Provide the (X, Y) coordinate of the cell's center where the given text is located.  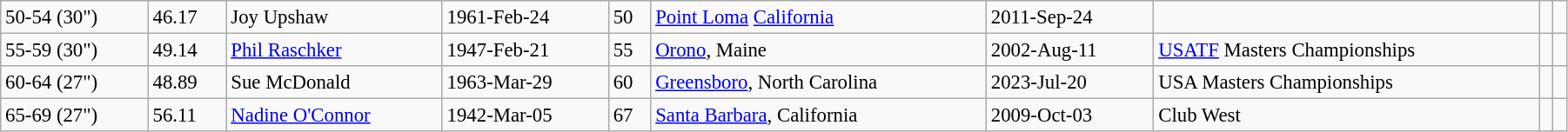
65-69 (27") (75, 115)
USA Masters Championships (1347, 82)
2009-Oct-03 (1070, 115)
Greensboro, North Carolina (819, 82)
1963-Mar-29 (526, 82)
50-54 (30") (75, 17)
67 (629, 115)
50 (629, 17)
USATF Masters Championships (1347, 50)
Point Loma California (819, 17)
1961-Feb-24 (526, 17)
Nadine O'Connor (334, 115)
Phil Raschker (334, 50)
2002-Aug-11 (1070, 50)
2023-Jul-20 (1070, 82)
49.14 (187, 50)
55-59 (30") (75, 50)
46.17 (187, 17)
1947-Feb-21 (526, 50)
Sue McDonald (334, 82)
Joy Upshaw (334, 17)
56.11 (187, 115)
Orono, Maine (819, 50)
55 (629, 50)
48.89 (187, 82)
60 (629, 82)
1942-Mar-05 (526, 115)
60-64 (27") (75, 82)
Club West (1347, 115)
2011-Sep-24 (1070, 17)
Santa Barbara, California (819, 115)
